Locate the cell with the specified text and output its [x, y] center coordinate. 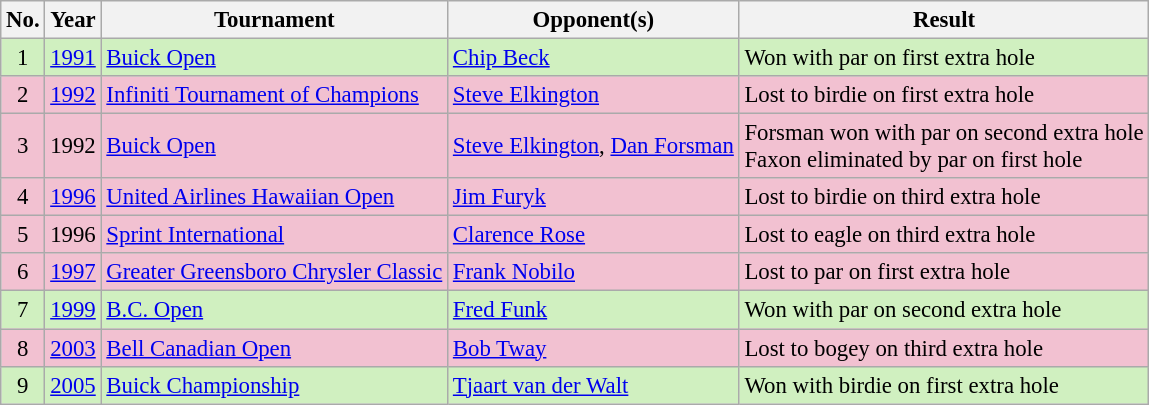
1999 [73, 310]
Greater Greensboro Chrysler Classic [274, 273]
Bob Tway [594, 348]
Infiniti Tournament of Champions [274, 95]
2005 [73, 385]
Won with par on second extra hole [944, 310]
Sprint International [274, 235]
Lost to eagle on third extra hole [944, 235]
Opponent(s) [594, 20]
Clarence Rose [594, 235]
Fred Funk [594, 310]
9 [23, 385]
Lost to birdie on first extra hole [944, 95]
8 [23, 348]
7 [23, 310]
3 [23, 146]
Steve Elkington [594, 95]
Tjaart van der Walt [594, 385]
Jim Furyk [594, 197]
Forsman won with par on second extra holeFaxon eliminated by par on first hole [944, 146]
2 [23, 95]
1997 [73, 273]
No. [23, 20]
Year [73, 20]
Lost to birdie on third extra hole [944, 197]
Buick Championship [274, 385]
Lost to bogey on third extra hole [944, 348]
Result [944, 20]
1991 [73, 58]
Won with par on first extra hole [944, 58]
Lost to par on first extra hole [944, 273]
B.C. Open [274, 310]
1 [23, 58]
4 [23, 197]
Steve Elkington, Dan Forsman [594, 146]
Bell Canadian Open [274, 348]
Chip Beck [594, 58]
6 [23, 273]
United Airlines Hawaiian Open [274, 197]
Frank Nobilo [594, 273]
5 [23, 235]
2003 [73, 348]
Won with birdie on first extra hole [944, 385]
Tournament [274, 20]
